Pinpoint the cell where the given text exists, returning its [X, Y] midpoint coordinate. 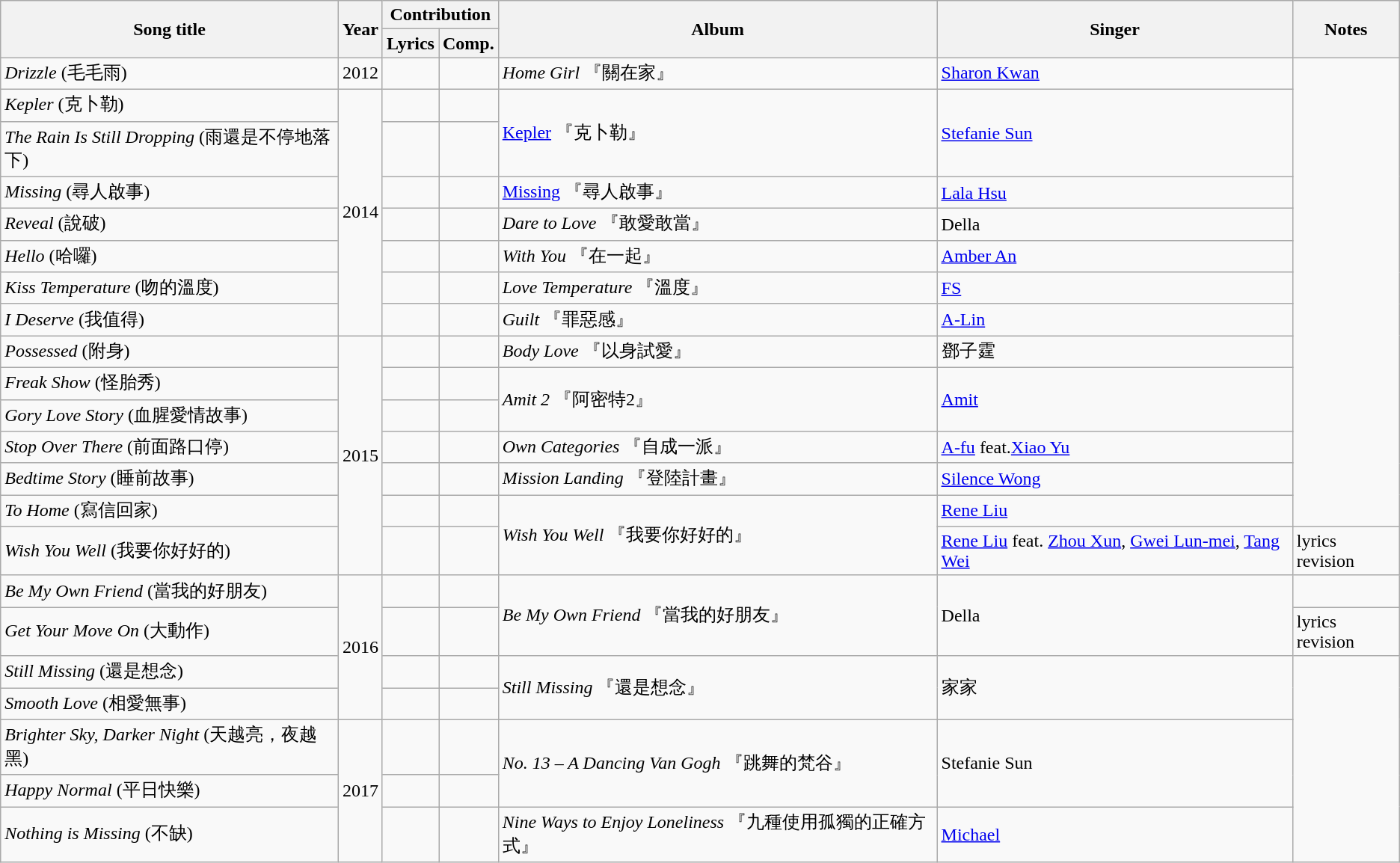
2017 [360, 791]
Sharon Kwan [1114, 73]
Get Your Move On (大動作) [170, 631]
Stop Over There (前面路口停) [170, 447]
Kiss Temperature (吻的溫度) [170, 289]
Body Love 『以身試愛』 [718, 351]
With You 『在一起』 [718, 256]
Reveal (說破) [170, 224]
To Home (寫信回家) [170, 512]
Love Temperature 『溫度』 [718, 289]
鄧子霆 [1114, 351]
Rene Liu feat. Zhou Xun, Gwei Lun-mei, Tang Wei [1114, 550]
Missing (尋人啟事) [170, 193]
Home Girl 『關在家』 [718, 73]
Amit [1114, 399]
Own Categories 『自成一派』 [718, 447]
Hello (哈囉) [170, 256]
Nothing is Missing (不缺) [170, 835]
Bedtime Story (睡前故事) [170, 479]
Amit 2 『阿密特2』 [718, 399]
Lyrics [410, 43]
No. 13 – A Dancing Van Gogh 『跳舞的梵谷』 [718, 763]
Lala Hsu [1114, 193]
家家 [1114, 688]
Comp. [468, 43]
Gory Love Story (血腥愛情故事) [170, 416]
Amber An [1114, 256]
Silence Wong [1114, 479]
Happy Normal (平日快樂) [170, 791]
Wish You Well 『我要你好好的』 [718, 535]
Rene Liu [1114, 512]
2016 [360, 648]
Be My Own Friend 『當我的好朋友』 [718, 615]
Drizzle (毛毛雨) [170, 73]
Still Missing (還是想念) [170, 672]
Notes [1346, 29]
Album [718, 29]
Possessed (附身) [170, 351]
Contribution [440, 15]
Missing 『尋人啟事』 [718, 193]
Brighter Sky, Darker Night (天越亮，夜越黑) [170, 747]
Nine Ways to Enjoy Loneliness 『九種使用孤獨的正確方式』 [718, 835]
A-fu feat.Xiao Yu [1114, 447]
Year [360, 29]
Dare to Love 『敢愛敢當』 [718, 224]
Wish You Well (我要你好好的) [170, 550]
Still Missing 『還是想念』 [718, 688]
A-Lin [1114, 320]
Freak Show (怪胎秀) [170, 383]
2012 [360, 73]
2014 [360, 212]
Singer [1114, 29]
I Deserve (我值得) [170, 320]
The Rain Is Still Dropping (雨還是不停地落下) [170, 149]
Song title [170, 29]
Be My Own Friend (當我的好朋友) [170, 591]
Mission Landing 『登陸計畫』 [718, 479]
Michael [1114, 835]
FS [1114, 289]
Guilt 『罪惡感』 [718, 320]
Smooth Love (相愛無事) [170, 704]
Kepler (克卜勒) [170, 105]
2015 [360, 455]
Kepler 『克卜勒』 [718, 133]
